Extract the (x, y) coordinate from the center of the cell holding the provided text.  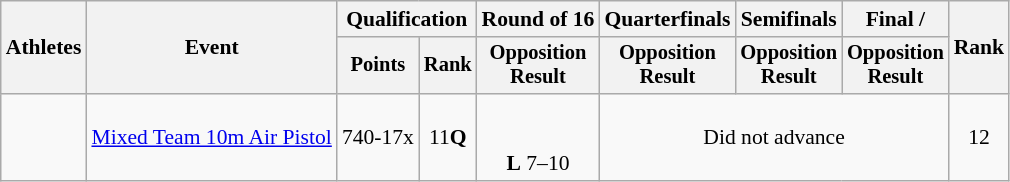
Mixed Team 10m Air Pistol (211, 138)
11Q (448, 138)
Qualification (407, 19)
Quarterfinals (667, 19)
Athletes (44, 48)
Round of 16 (538, 19)
Event (211, 48)
Semifinals (788, 19)
Points (378, 66)
12 (980, 138)
L 7–10 (538, 138)
740-17x (378, 138)
Did not advance (774, 138)
Final / (896, 19)
